Scan for the cell matching the given text and deliver its [x, y] coordinate at center. 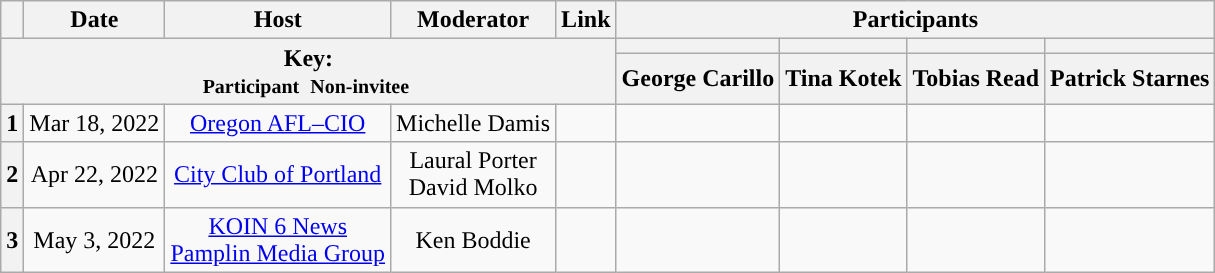
Date [94, 20]
May 3, 2022 [94, 240]
Patrick Starnes [1130, 78]
Michelle Damis [474, 123]
George Carillo [698, 78]
KOIN 6 NewsPamplin Media Group [278, 240]
Oregon AFL–CIO [278, 123]
Participants [916, 20]
Tobias Read [976, 78]
2 [12, 174]
Key: Participant Non-invitee [308, 72]
Ken Boddie [474, 240]
Tina Kotek [844, 78]
3 [12, 240]
Laural PorterDavid Molko [474, 174]
City Club of Portland [278, 174]
Moderator [474, 20]
Host [278, 20]
1 [12, 123]
Mar 18, 2022 [94, 123]
Apr 22, 2022 [94, 174]
Link [586, 20]
